Return [X, Y] of the center of cell containing provided text 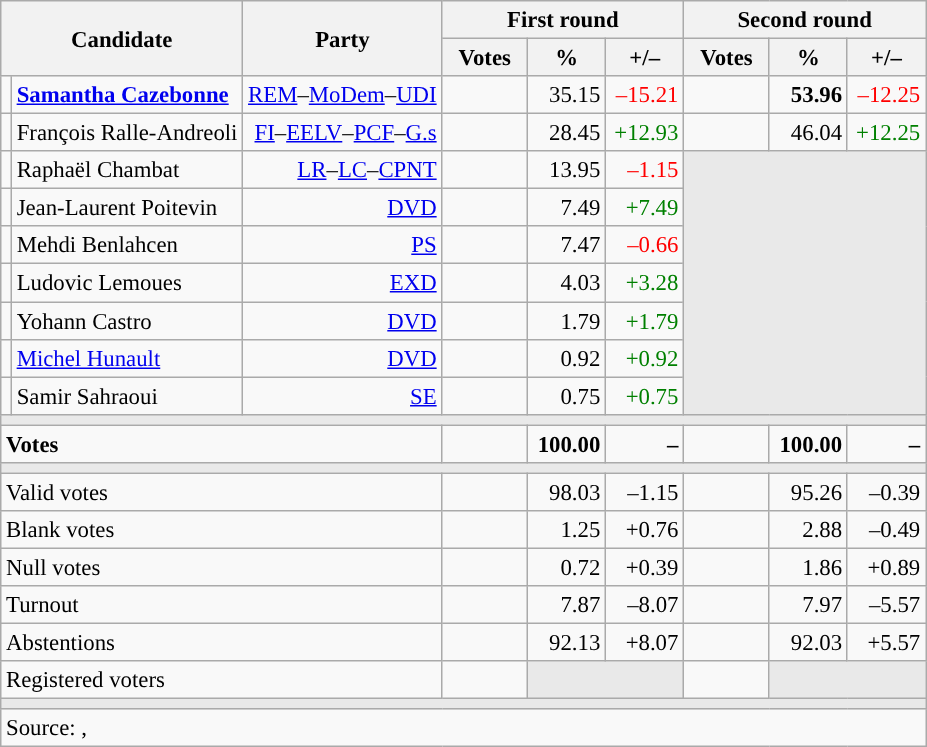
+0.75 [645, 396]
–8.07 [645, 605]
2.88 [808, 530]
1.25 [567, 530]
+0.76 [645, 530]
7.49 [567, 208]
+7.49 [645, 208]
Second round [805, 20]
46.04 [808, 133]
0.92 [567, 358]
Jean-Laurent Poitevin [126, 208]
Mehdi Benlahcen [126, 245]
0.75 [567, 396]
13.95 [567, 170]
Raphaël Chambat [126, 170]
Samir Sahraoui [126, 396]
+12.25 [886, 133]
Registered voters [222, 680]
François Ralle-Andreoli [126, 133]
+3.28 [645, 283]
PS [342, 245]
Blank votes [222, 530]
Party [342, 38]
Candidate [122, 38]
REM–MoDem–UDI [342, 95]
95.26 [808, 492]
Samantha Cazebonne [126, 95]
Yohann Castro [126, 321]
SE [342, 396]
28.45 [567, 133]
7.47 [567, 245]
+0.39 [645, 567]
35.15 [567, 95]
Michel Hunault [126, 358]
–0.66 [645, 245]
4.03 [567, 283]
FI–EELV–PCF–G.s [342, 133]
EXD [342, 283]
Turnout [222, 605]
98.03 [567, 492]
0.72 [567, 567]
Null votes [222, 567]
+0.89 [886, 567]
92.03 [808, 643]
+0.92 [645, 358]
+5.57 [886, 643]
Ludovic Lemoues [126, 283]
1.86 [808, 567]
+12.93 [645, 133]
LR–LC–CPNT [342, 170]
7.97 [808, 605]
+1.79 [645, 321]
–5.57 [886, 605]
1.79 [567, 321]
+8.07 [645, 643]
–0.49 [886, 530]
92.13 [567, 643]
–0.39 [886, 492]
7.87 [567, 605]
Valid votes [222, 492]
Abstentions [222, 643]
53.96 [808, 95]
–15.21 [645, 95]
Source: , [464, 728]
First round [563, 20]
–12.25 [886, 95]
